Pinpoint the cell where the given text exists, returning its [x, y] midpoint coordinate. 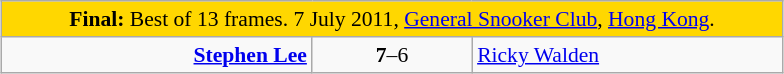
Final: Best of 13 frames. 7 July 2011, General Snooker Club, Hong Kong. [392, 19]
Ricky Walden [627, 55]
7–6 [392, 55]
Stephen Lee [157, 55]
